Return [x, y] of the center of cell containing provided text 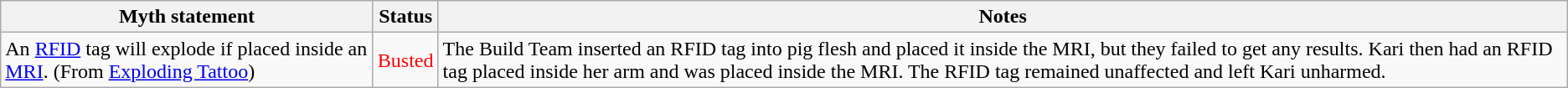
Status [405, 17]
Myth statement [188, 17]
Notes [1003, 17]
An RFID tag will explode if placed inside an MRI. (From Exploding Tattoo) [188, 60]
Busted [405, 60]
